Pinpoint the cell where the given text exists, returning its (x, y) midpoint coordinate. 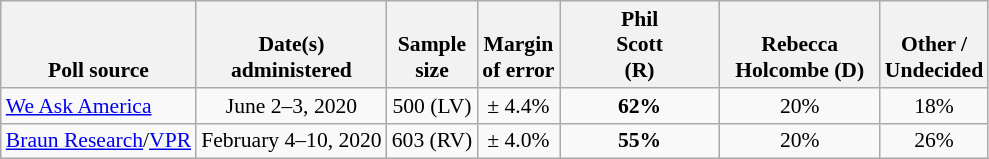
500 (LV) (432, 106)
18% (934, 106)
February 4–10, 2020 (292, 141)
55% (640, 141)
RebeccaHolcombe (D) (800, 44)
We Ask America (98, 106)
Other /Undecided (934, 44)
PhilScott (R) (640, 44)
± 4.0% (518, 141)
± 4.4% (518, 106)
26% (934, 141)
62% (640, 106)
Braun Research/VPR (98, 141)
603 (RV) (432, 141)
June 2–3, 2020 (292, 106)
Samplesize (432, 44)
Poll source (98, 44)
Marginof error (518, 44)
Date(s)administered (292, 44)
